Extract the (x, y) coordinate from the center of the cell holding the provided text.  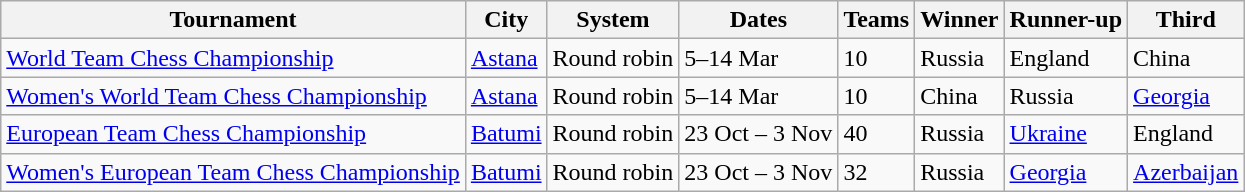
Third (1186, 20)
Teams (876, 20)
European Team Chess Championship (234, 134)
Azerbaijan (1186, 172)
Runner-up (1066, 20)
World Team Chess Championship (234, 58)
32 (876, 172)
40 (876, 134)
City (506, 20)
Ukraine (1066, 134)
System (613, 20)
Women's World Team Chess Championship (234, 96)
Winner (960, 20)
Dates (758, 20)
Tournament (234, 20)
Women's European Team Chess Championship (234, 172)
